Determine the [X, Y] coordinate at the center of the cell enclosing the given text.  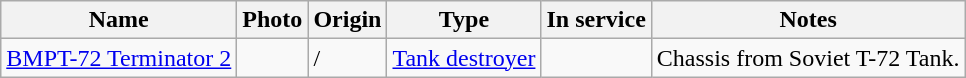
Type [464, 20]
BMPT-72 Terminator 2 [119, 58]
Photo [272, 20]
In service [596, 20]
Tank destroyer [464, 58]
/ [348, 58]
Notes [808, 20]
Chassis from Soviet T-72 Tank. [808, 58]
Name [119, 20]
Origin [348, 20]
